From the cell containing the given text, extract its center point as [X, Y] coordinate. 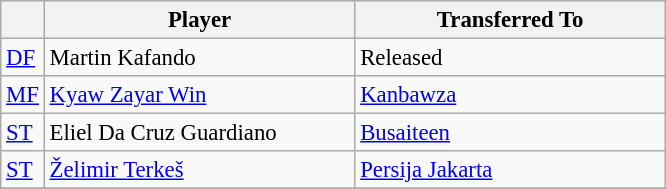
Player [200, 20]
Transferred To [510, 20]
Martin Kafando [200, 58]
DF [23, 58]
Želimir Terkeš [200, 170]
MF [23, 95]
Persija Jakarta [510, 170]
Busaiteen [510, 133]
Eliel Da Cruz Guardiano [200, 133]
Kanbawza [510, 95]
Kyaw Zayar Win [200, 95]
Released [510, 58]
